Capture the cell that displays the provided text and extract its [x, y] central coordinate. 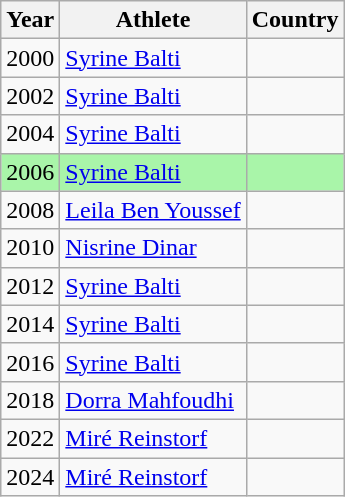
2000 [30, 58]
2012 [30, 286]
2008 [30, 210]
2024 [30, 477]
2022 [30, 438]
Year [30, 20]
2014 [30, 324]
2018 [30, 400]
2006 [30, 172]
2002 [30, 96]
Leila Ben Youssef [153, 210]
2004 [30, 134]
Dorra Mahfoudhi [153, 400]
Nisrine Dinar [153, 248]
2016 [30, 362]
2010 [30, 248]
Athlete [153, 20]
Country [295, 20]
